Pinpoint the cell where the given text exists, returning its [X, Y] midpoint coordinate. 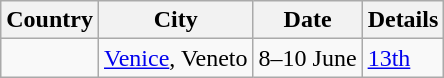
Details [403, 20]
City [176, 20]
Date [308, 20]
Venice, Veneto [176, 58]
Country [50, 20]
13th [403, 58]
8–10 June [308, 58]
